Determine the [x, y] coordinate at the center of the cell enclosing the given text.  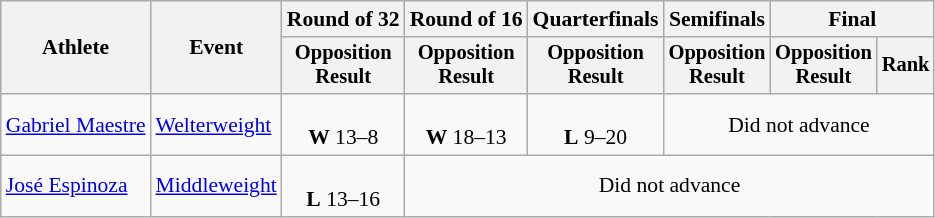
Athlete [76, 48]
L 9–20 [596, 124]
Round of 16 [466, 19]
Gabriel Maestre [76, 124]
Welterweight [216, 124]
L 13–16 [344, 186]
W 13–8 [344, 124]
Quarterfinals [596, 19]
Semifinals [718, 19]
Middleweight [216, 186]
Rank [906, 66]
Event [216, 48]
Round of 32 [344, 19]
W 18–13 [466, 124]
Final [852, 19]
José Espinoza [76, 186]
